Locate the cell with the specified text and output its [x, y] center coordinate. 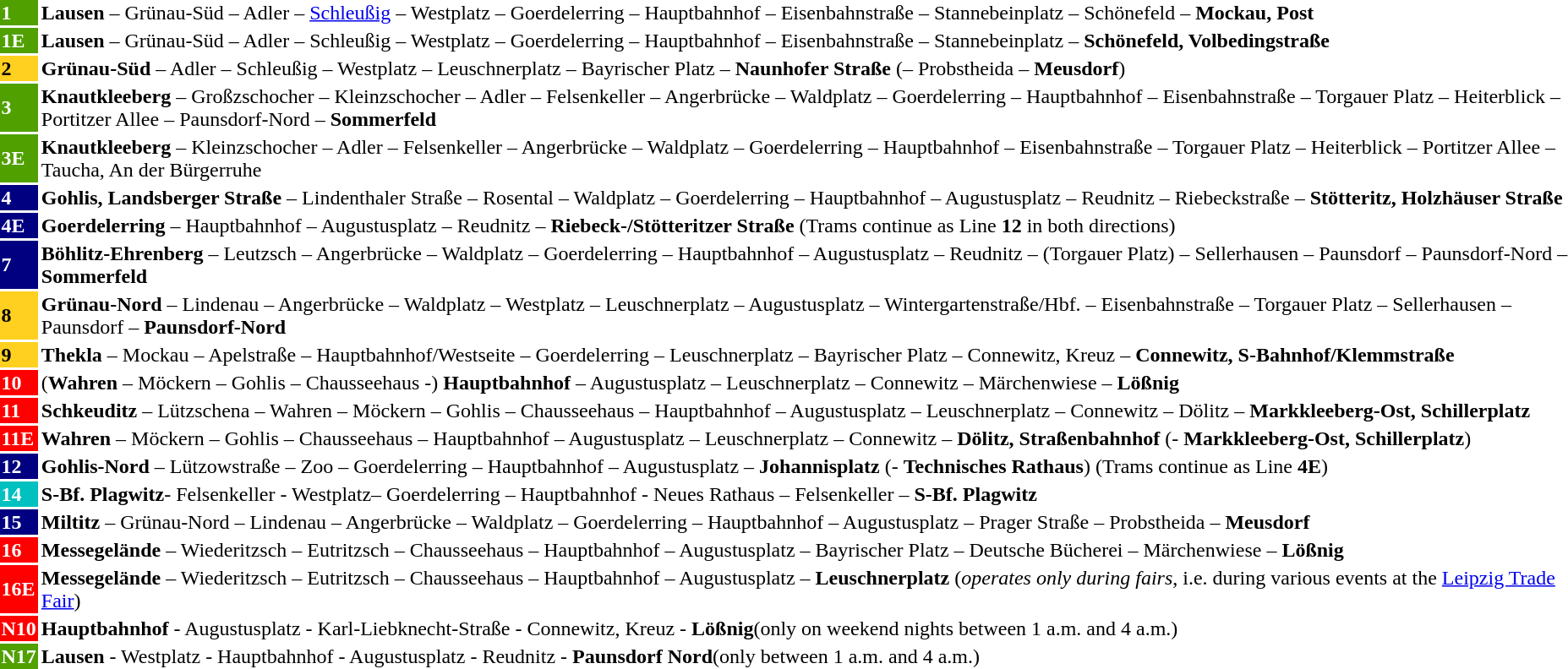
14 [19, 494]
11E [19, 438]
10 [19, 383]
11 [19, 411]
N10 [19, 628]
16 [19, 550]
1 [19, 13]
3 [19, 108]
15 [19, 522]
16E [19, 590]
N17 [19, 656]
7 [19, 265]
3E [19, 159]
8 [19, 316]
4 [19, 198]
4E [19, 226]
9 [19, 355]
2 [19, 68]
12 [19, 466]
1E [19, 41]
